Provide the [x, y] coordinate of the cell's center where the given text is located.  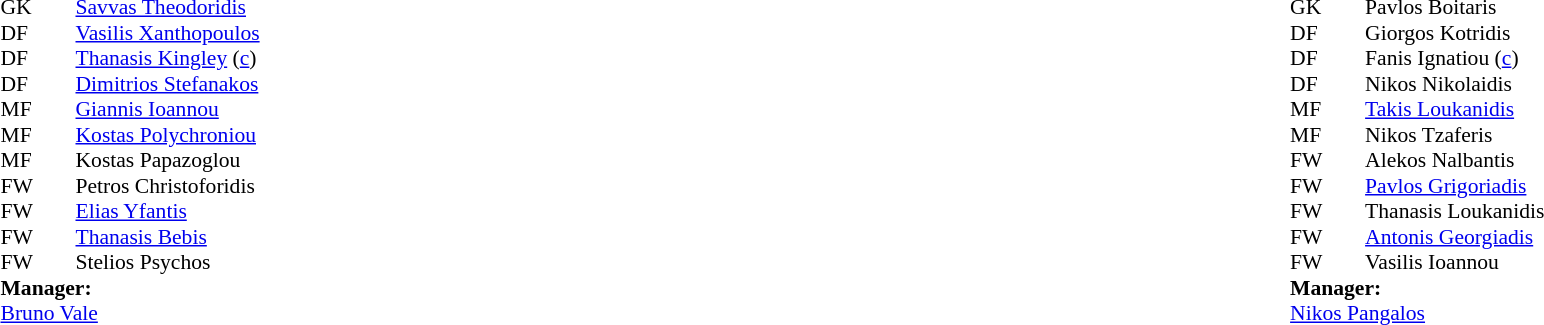
Fanis Ignatiou (c) [1454, 59]
Stelios Psychos [168, 263]
Thanasis Kingley (c) [168, 59]
Dimitrios Stefanakos [168, 84]
Antonis Georgiadis [1454, 237]
Kostas Polychroniou [168, 135]
Kostas Papazoglou [168, 161]
Thanasis Loukanidis [1454, 211]
Alekos Nalbantis [1454, 161]
Elias Yfantis [168, 211]
Nikos Tzaferis [1454, 135]
Petros Christoforidis [168, 186]
Vasilis Xanthopoulos [168, 33]
Thanasis Bebis [168, 237]
Giannis Ioannou [168, 109]
Nikos Nikolaidis [1454, 84]
Pavlos Grigoriadis [1454, 186]
Takis Loukanidis [1454, 109]
Giorgos Kotridis [1454, 33]
Vasilis Ioannou [1454, 263]
